Scan for the cell matching the given text and deliver its (x, y) coordinate at center. 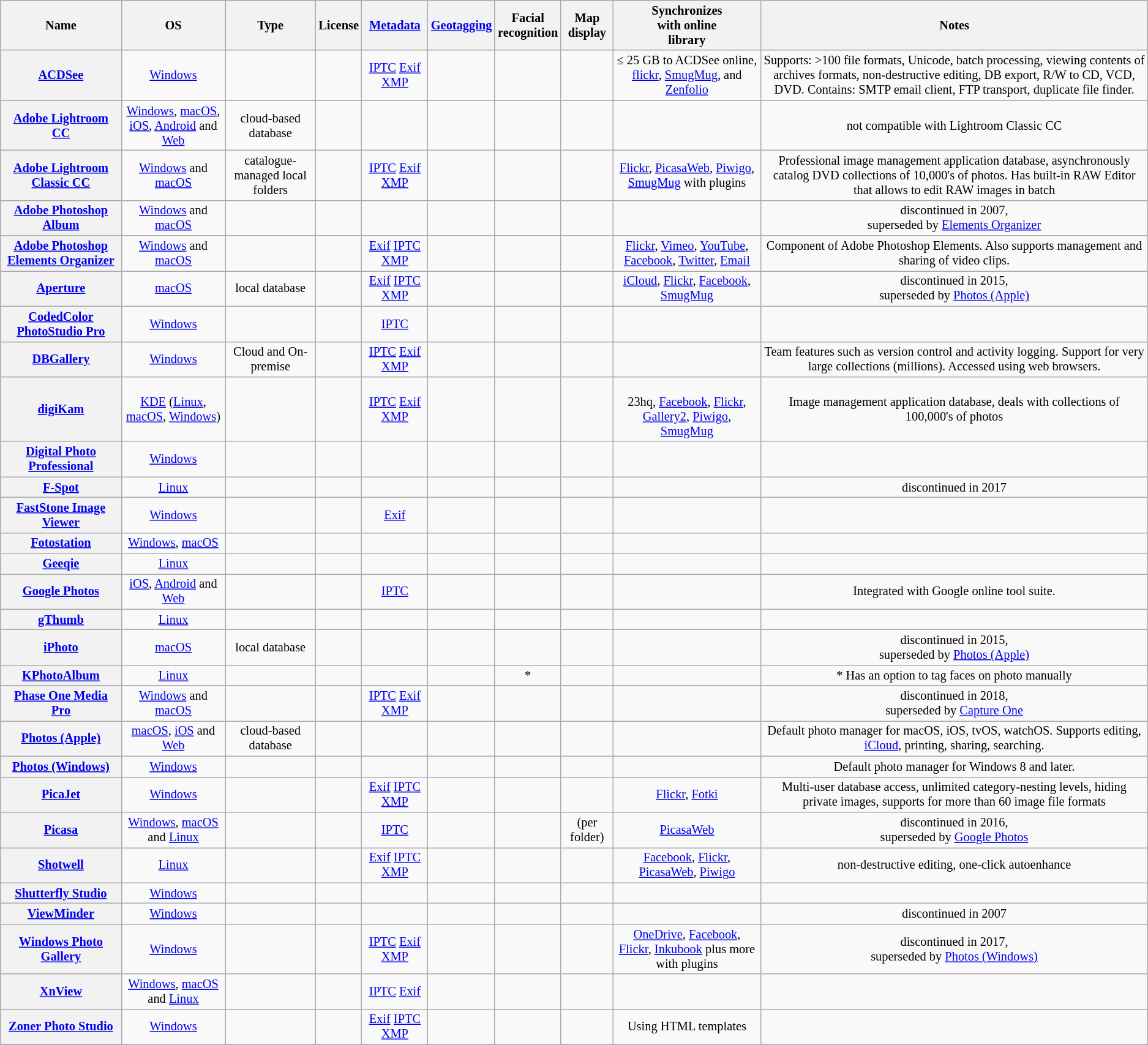
* Has an option to tag faces on photo manually (954, 675)
Digital Photo Professional (61, 459)
Photos (Apple) (61, 738)
ViewMinder (61, 913)
digiKam (61, 409)
Geeqie (61, 564)
Metadata (395, 25)
Windows Photo Gallery (61, 949)
Adobe Photoshop Elements Organizer (61, 253)
FastStone Image Viewer (61, 515)
≤ 25 GB to ACDSee online, flickr, SmugMug, and Zenfolio (687, 75)
discontinued in 2017,superseded by Photos (Windows) (954, 949)
Notes (954, 25)
OS (173, 25)
Team features such as version control and activity logging. Support for very large collections (millions). Accessed using web browsers. (954, 359)
macOS, iOS and Web (173, 738)
gThumb (61, 620)
Adobe Photoshop Album (61, 218)
Using HTML templates (687, 1027)
non-destructive editing, one-click autoenhance (954, 865)
Map display (587, 25)
discontinued in 2018,superseded by Capture One (954, 703)
* (528, 675)
discontinued in 2016,superseded by Google Photos (954, 830)
Default photo manager for macOS, iOS, tvOS, watchOS. Supports editing, iCloud, printing, sharing, searching. (954, 738)
Flickr, Fotki (687, 795)
Flickr, Vimeo, YouTube, Facebook, Twitter, Email (687, 253)
Windows, macOS, iOS, Android and Web (173, 125)
Photos (Windows) (61, 766)
XnView (61, 992)
KDE (Linux, macOS, Windows) (173, 409)
Fotostation (61, 543)
Shutterfly Studio (61, 893)
Component of Adobe Photoshop Elements. Also supports management and sharing of video clips. (954, 253)
discontinued in 2007 (954, 913)
Multi-user database access, unlimited category-nesting levels, hiding private images, supports for more than 60 image file formats (954, 795)
23hq, Facebook, Flickr, Gallery2, Piwigo, SmugMug (687, 409)
License (338, 25)
Google Photos (61, 591)
Integrated with Google online tool suite. (954, 591)
iCloud, Flickr, Facebook, SmugMug (687, 288)
Adobe Lightroom CC (61, 125)
Image management application database, deals with collections of 100,000's of photos (954, 409)
KPhotoAlbum (61, 675)
Zoner Photo Studio (61, 1027)
Aperture (61, 288)
discontinued in 2017 (954, 487)
PicasaWeb (687, 830)
IPTC Exif (395, 992)
Geotagging (462, 25)
F-Spot (61, 487)
Synchronizes with online library (687, 25)
Flickr, PicasaWeb, Piwigo, SmugMug with plugins (687, 175)
PicaJet (61, 795)
Picasa (61, 830)
Cloud and On-premise (271, 359)
Phase One Media Pro (61, 703)
Exif (395, 515)
iPhoto (61, 647)
not compatible with Lightroom Classic CC (954, 125)
Default photo manager for Windows 8 and later. (954, 766)
Shotwell (61, 865)
catalogue-managed local folders (271, 175)
Type (271, 25)
(per folder) (587, 830)
Facebook, Flickr, PicasaWeb, Piwigo (687, 865)
CodedColor PhotoStudio Pro (61, 324)
Facial recognition (528, 25)
Windows, macOS (173, 543)
ACDSee (61, 75)
discontinued in 2007,superseded by Elements Organizer (954, 218)
DBGallery (61, 359)
iOS, Android and Web (173, 591)
Name (61, 25)
Adobe Lightroom Classic CC (61, 175)
OneDrive, Facebook, Flickr, Inkubook plus more with plugins (687, 949)
